Extract the (X, Y) coordinate from the center of the cell holding the provided text.  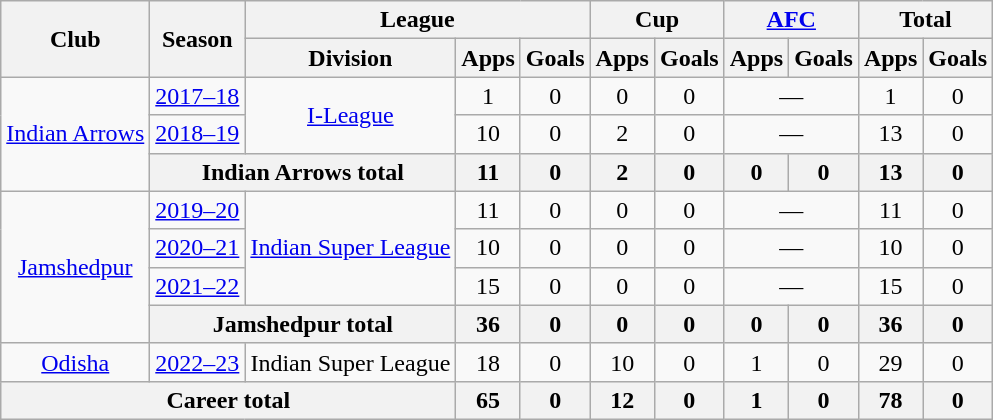
2018–19 (198, 134)
2021–22 (198, 286)
2019–20 (198, 210)
Career total (228, 400)
Division (350, 58)
Indian Arrows (76, 134)
Jamshedpur total (303, 324)
Cup (657, 20)
Total (925, 20)
Season (198, 39)
2022–23 (198, 362)
2020–21 (198, 248)
League (418, 20)
Indian Arrows total (303, 172)
AFC (791, 20)
12 (622, 400)
2017–18 (198, 96)
Jamshedpur (76, 267)
I-League (350, 115)
Club (76, 39)
78 (890, 400)
18 (488, 362)
Odisha (76, 362)
65 (488, 400)
29 (890, 362)
